Pinpoint the cell where the given text exists, returning its [x, y] midpoint coordinate. 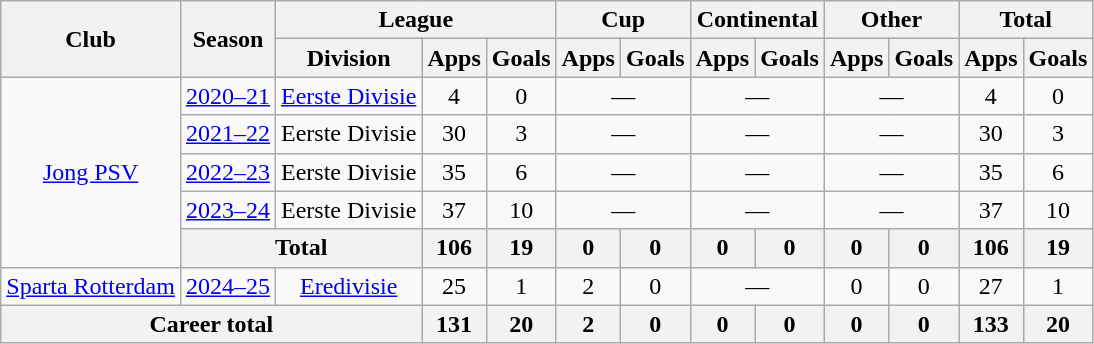
Jong PSV [91, 172]
Other [891, 20]
131 [454, 324]
133 [991, 324]
League [416, 20]
Cup [623, 20]
2021–22 [228, 134]
2020–21 [228, 96]
27 [991, 286]
25 [454, 286]
Club [91, 39]
2022–23 [228, 172]
Eredivisie [349, 286]
Season [228, 39]
Division [349, 58]
Career total [212, 324]
Sparta Rotterdam [91, 286]
Continental [757, 20]
2023–24 [228, 210]
2024–25 [228, 286]
